Search for the cell housing the specified text and yield its (x, y) center coordinate. 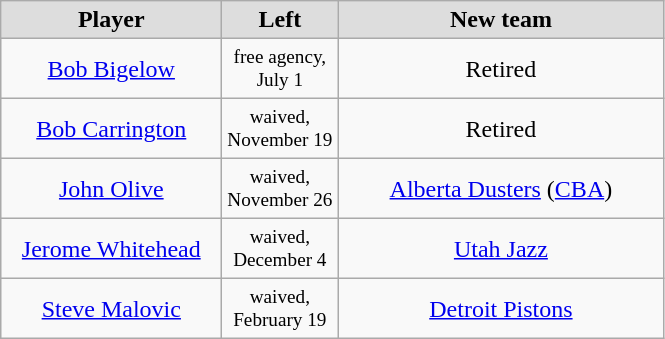
waived, November 26 (280, 189)
waived, December 4 (280, 249)
John Olive (112, 189)
waived, November 19 (280, 129)
Bob Carrington (112, 129)
free agency, July 1 (280, 69)
waived, February 19 (280, 309)
New team (501, 20)
Utah Jazz (501, 249)
Detroit Pistons (501, 309)
Steve Malovic (112, 309)
Alberta Dusters (CBA) (501, 189)
Jerome Whitehead (112, 249)
Bob Bigelow (112, 69)
Player (112, 20)
Left (280, 20)
